Search for the cell housing the specified text and yield its [X, Y] center coordinate. 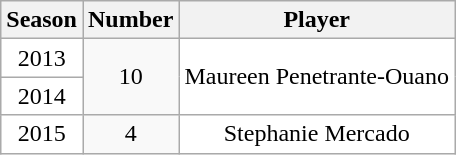
4 [130, 134]
2013 [42, 58]
2015 [42, 134]
Season [42, 20]
Stephanie Mercado [317, 134]
Number [130, 20]
2014 [42, 96]
10 [130, 77]
Maureen Penetrante-Ouano [317, 77]
Player [317, 20]
